Identify which cell holds the provided text, then report its [X, Y] central coordinate. 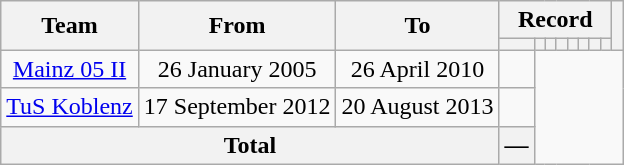
From [237, 26]
26 April 2010 [418, 69]
TuS Koblenz [70, 107]
26 January 2005 [237, 69]
Record [555, 20]
Mainz 05 II [70, 69]
To [418, 26]
Total [250, 145]
17 September 2012 [237, 107]
20 August 2013 [418, 107]
Team [70, 26]
— [516, 145]
